Capture the cell that displays the provided text and extract its (X, Y) central coordinate. 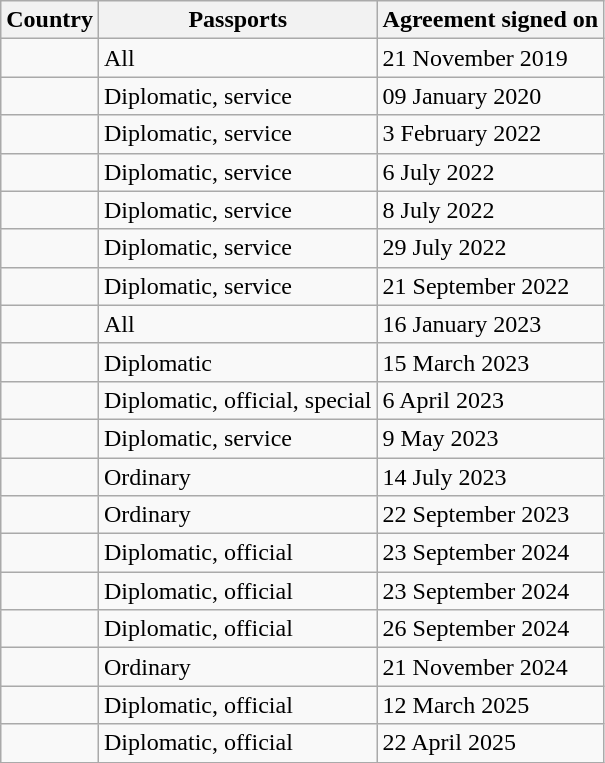
15 March 2023 (490, 362)
Agreement signed on (490, 20)
26 September 2024 (490, 629)
Diplomatic, official, special (238, 400)
Passports (238, 20)
21 November 2024 (490, 667)
09 January 2020 (490, 96)
22 September 2023 (490, 515)
Country (50, 20)
Diplomatic (238, 362)
14 July 2023 (490, 477)
21 November 2019 (490, 58)
12 March 2025 (490, 705)
6 April 2023 (490, 400)
16 January 2023 (490, 324)
8 July 2022 (490, 210)
29 July 2022 (490, 248)
3 February 2022 (490, 134)
21 September 2022 (490, 286)
22 April 2025 (490, 743)
9 May 2023 (490, 438)
6 July 2022 (490, 172)
